Return (X, Y) of the center of cell containing provided text 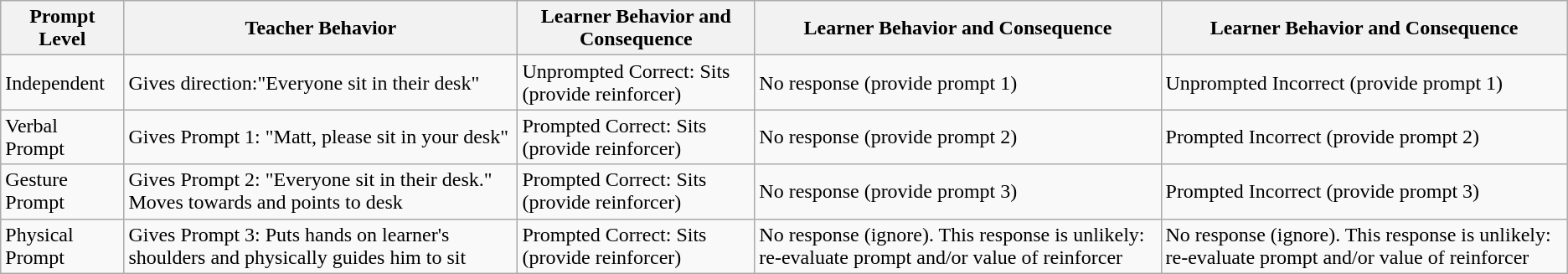
Gives direction:"Everyone sit in their desk" (321, 82)
Unprompted Correct: Sits (provide reinforcer) (637, 82)
Prompted Incorrect (provide prompt 2) (1364, 137)
Gesture Prompt (62, 191)
No response (provide prompt 3) (958, 191)
No response (provide prompt 2) (958, 137)
Unprompted Incorrect (provide prompt 1) (1364, 82)
Gives Prompt 3: Puts hands on learner's shoulders and physically guides him to sit (321, 246)
Prompt Level (62, 28)
Teacher Behavior (321, 28)
Independent (62, 82)
Gives Prompt 2: "Everyone sit in their desk." Moves towards and points to desk (321, 191)
Verbal Prompt (62, 137)
Physical Prompt (62, 246)
Gives Prompt 1: "Matt, please sit in your desk" (321, 137)
Prompted Incorrect (provide prompt 3) (1364, 191)
No response (provide prompt 1) (958, 82)
